Determine the (x, y) coordinate at the center of the cell enclosing the given text.  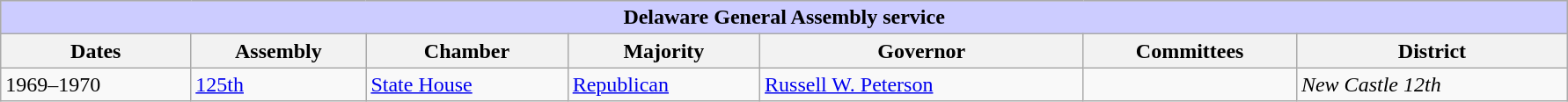
Governor (922, 51)
Republican (663, 84)
Delaware General Assembly service (785, 18)
Majority (663, 51)
New Castle 12th (1432, 84)
Russell W. Peterson (922, 84)
State House (466, 84)
125th (278, 84)
Committees (1190, 51)
Dates (96, 51)
Assembly (278, 51)
1969–1970 (96, 84)
Chamber (466, 51)
District (1432, 51)
